From the cell containing the given text, extract its center point as (x, y) coordinate. 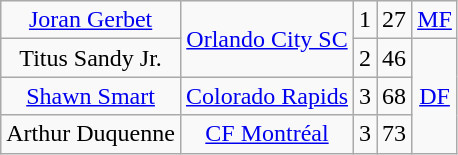
73 (394, 134)
68 (394, 96)
46 (394, 58)
27 (394, 20)
Orlando City SC (266, 39)
CF Montréal (266, 134)
Colorado Rapids (266, 96)
Arthur Duquenne (91, 134)
DF (435, 96)
MF (435, 20)
2 (366, 58)
Joran Gerbet (91, 20)
Titus Sandy Jr. (91, 58)
1 (366, 20)
Shawn Smart (91, 96)
